From the cell containing the given text, extract its center point as [x, y] coordinate. 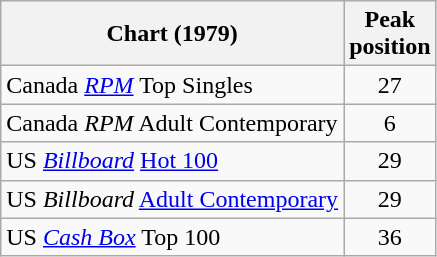
36 [390, 237]
Canada RPM Adult Contemporary [172, 123]
Canada RPM Top Singles [172, 85]
27 [390, 85]
Peakposition [390, 34]
US Billboard Hot 100 [172, 161]
Chart (1979) [172, 34]
US Cash Box Top 100 [172, 237]
US Billboard Adult Contemporary [172, 199]
6 [390, 123]
